Identify which cell holds the provided text, then report its (x, y) central coordinate. 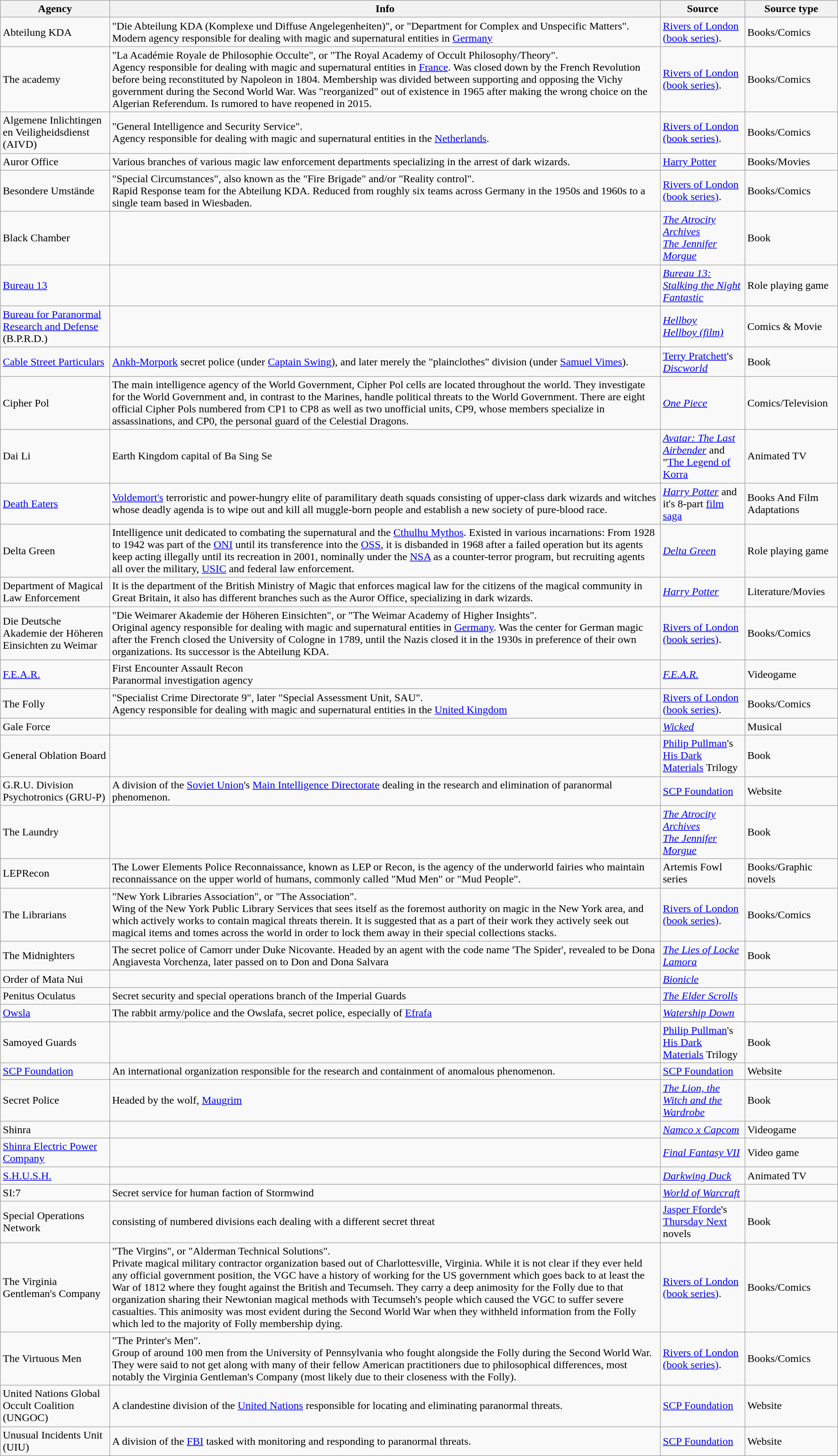
Comics & Movie (791, 326)
Special Operations Network (55, 1222)
Jasper Fforde's Thursday Next novels (703, 1222)
The Virginia Gentleman's Company (55, 1287)
Auror Office (55, 162)
Watership Down (703, 1013)
Die Deutsche Akademie der Höheren Einsichten zu Weimar (55, 633)
consisting of numbered divisions each dealing with a different secret threat (385, 1222)
Headed by the wolf, Maugrim (385, 1101)
Musical (791, 727)
Books/Graphic novels (791, 873)
Artemis Fowl series (703, 873)
A clandestine division of the United Nations responsible for locating and eliminating paranormal threats. (385, 1406)
LEPRecon (55, 873)
Abteilung KDA (55, 32)
Comics/Television (791, 403)
Algemene Inlichtingen en Veiligheidsdienst (AIVD) (55, 133)
The Lion, the Witch and the Wardrobe (703, 1101)
The Laundry (55, 832)
United Nations Global Occult Coalition (UNGOC) (55, 1406)
Ankh-Morpork secret police (under Captain Swing), and later merely the "plainclothes" division (under Samuel Vimes). (385, 362)
Books/Movies (791, 162)
Various branches of various magic law enforcement departments specializing in the arrest of dark wizards. (385, 162)
A division of the Soviet Union's Main Intelligence Directorate dealing in the research and elimination of paranormal phenomenon. (385, 791)
Gale Force (55, 727)
Terry Pratchett's Discworld (703, 362)
Unusual Incidents Unit (UIU) (55, 1441)
The rabbit army/police and the Owslafa, secret police, especially of Efrafa (385, 1013)
Agency (55, 9)
"General Intelligence and Security Service". Agency responsible for dealing with magic and supernatural entities in the Netherlands. (385, 133)
Besondere Umstände (55, 191)
Bureau 13 (55, 285)
An international organization responsible for the research and containment of anomalous phenomenon. (385, 1071)
Source type (791, 9)
Cable Street Particulars (55, 362)
The Lies of Locke Lamora (703, 955)
Final Fantasy VII (703, 1152)
The academy (55, 79)
Penitus Oculatus (55, 996)
Avatar: The Last Airbender and "The Legend of Korra (703, 456)
Secret security and special operations branch of the Imperial Guards (385, 996)
Earth Kingdom capital of Ba Sing Se (385, 456)
Source (703, 9)
The Midnighters (55, 955)
G.R.U. Division Psychotronics (GRU-P) (55, 791)
Death Eaters (55, 503)
Order of Mata Nui (55, 979)
A division of the FBI tasked with monitoring and responding to paranormal threats. (385, 1441)
Samoyed Guards (55, 1042)
Bureau 13: Stalking the Night Fantastic (703, 285)
Harry Potter and it's 8-part film saga (703, 503)
Wicked (703, 727)
The Folly (55, 704)
The Elder Scrolls (703, 996)
Hellboy Hellboy (film) (703, 326)
Books And Film Adaptations (791, 503)
The Virtuous Men (55, 1358)
Darkwing Duck (703, 1176)
Black Chamber (55, 238)
Department of Magical Law Enforcement (55, 592)
World of Warcraft (703, 1193)
Shinra (55, 1130)
Secret service for human faction of Stormwind (385, 1193)
Video game (791, 1152)
S.H.U.S.H. (55, 1176)
Dai Li (55, 456)
Cipher Pol (55, 403)
Bureau for Paranormal Research and Defense (B.P.R.D.) (55, 326)
The Librarians (55, 914)
SI:7 (55, 1193)
First Encounter Assault Recon Paranormal investigation agency (385, 674)
Bionicle (703, 979)
Info (385, 9)
Literature/Movies (791, 592)
Shinra Electric Power Company (55, 1152)
One Piece (703, 403)
Owsla (55, 1013)
Namco x Capcom (703, 1130)
Secret Police (55, 1101)
General Oblation Board (55, 756)
